Pinpoint the cell where the given text exists, returning its [x, y] midpoint coordinate. 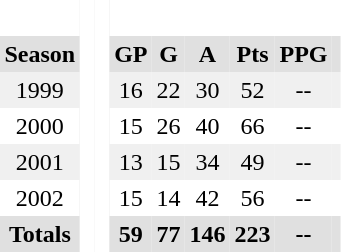
2001 [40, 162]
30 [208, 90]
G [168, 54]
52 [252, 90]
PPG [304, 54]
223 [252, 234]
Season [40, 54]
2002 [40, 198]
77 [168, 234]
A [208, 54]
146 [208, 234]
13 [131, 162]
22 [168, 90]
59 [131, 234]
GP [131, 54]
16 [131, 90]
40 [208, 126]
1999 [40, 90]
34 [208, 162]
66 [252, 126]
2000 [40, 126]
42 [208, 198]
49 [252, 162]
26 [168, 126]
Totals [40, 234]
56 [252, 198]
14 [168, 198]
Pts [252, 54]
